Pinpoint the cell where the given text exists, returning its (X, Y) midpoint coordinate. 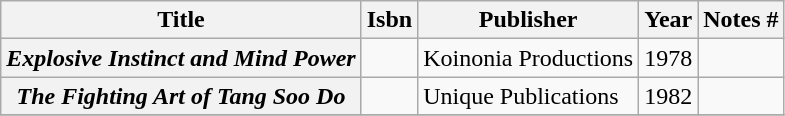
Notes # (741, 20)
1982 (668, 96)
Koinonia Productions (528, 58)
The Fighting Art of Tang Soo Do (181, 96)
Unique Publications (528, 96)
Isbn (389, 20)
Publisher (528, 20)
1978 (668, 58)
Year (668, 20)
Title (181, 20)
Explosive Instinct and Mind Power (181, 58)
